Capture the cell that displays the provided text and extract its [X, Y] central coordinate. 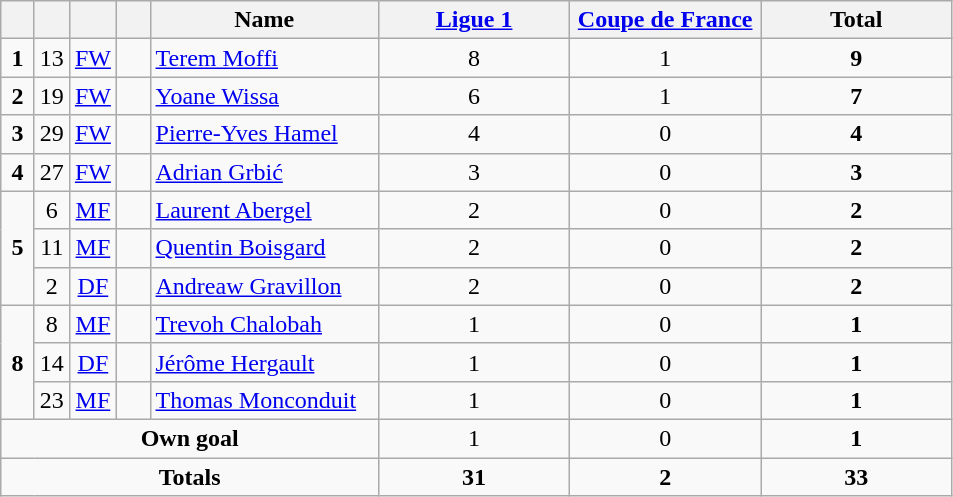
27 [52, 172]
7 [856, 96]
11 [52, 248]
Trevoh Chalobah [264, 324]
14 [52, 362]
Ligue 1 [474, 20]
29 [52, 134]
Totals [190, 477]
19 [52, 96]
Coupe de France [666, 20]
23 [52, 400]
Jérôme Hergault [264, 362]
Total [856, 20]
Thomas Monconduit [264, 400]
Pierre-Yves Hamel [264, 134]
Own goal [190, 438]
Quentin Boisgard [264, 248]
Terem Moffi [264, 58]
5 [18, 248]
31 [474, 477]
Laurent Abergel [264, 210]
Name [264, 20]
13 [52, 58]
9 [856, 58]
Andreaw Gravillon [264, 286]
33 [856, 477]
Adrian Grbić [264, 172]
Yoane Wissa [264, 96]
